Identify which cell holds the provided text, then report its [X, Y] central coordinate. 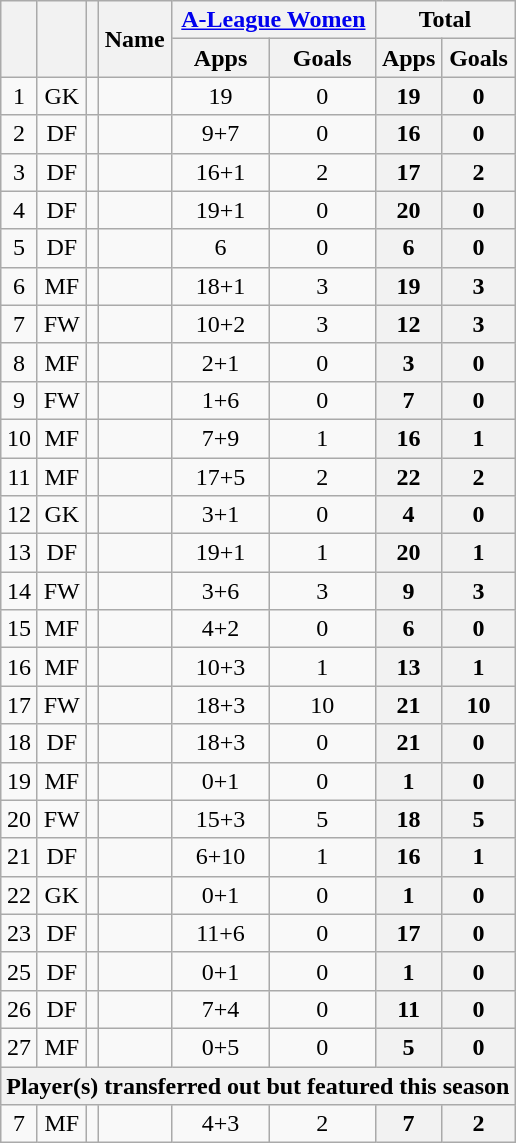
8 [19, 362]
27 [19, 1047]
4+3 [221, 1124]
26 [19, 1009]
0+5 [221, 1047]
3+6 [221, 591]
11+6 [221, 933]
7+4 [221, 1009]
17+5 [221, 477]
7+9 [221, 438]
10+3 [221, 667]
16+1 [221, 172]
10+2 [221, 324]
15 [19, 629]
25 [19, 971]
23 [19, 933]
Player(s) transferred out but featured this season [258, 1085]
3+1 [221, 515]
Total [445, 20]
1+6 [221, 400]
15+3 [221, 819]
6+10 [221, 857]
14 [19, 591]
9+7 [221, 134]
A-League Women [274, 20]
2+1 [221, 362]
4+2 [221, 629]
Name [135, 39]
18+1 [221, 286]
